Locate the cell with the specified text and output its (x, y) center coordinate. 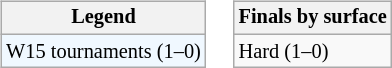
W15 tournaments (1–0) (103, 51)
Legend (103, 18)
Finals by surface (313, 18)
Hard (1–0) (313, 51)
